Search for the cell housing the specified text and yield its [x, y] center coordinate. 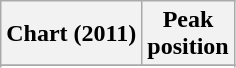
Chart (2011) [72, 34]
Peakposition [188, 34]
